Return the [x, y] coordinate for the center point of the cell that contains the specified text.  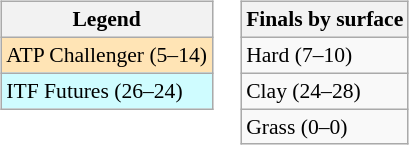
Hard (7–10) [324, 55]
Clay (24–28) [324, 91]
Finals by surface [324, 20]
ITF Futures (26–24) [106, 91]
ATP Challenger (5–14) [106, 55]
Legend [106, 20]
Grass (0–0) [324, 127]
